Detect which cell encompasses the target text, then output its (X, Y) center coordinate. 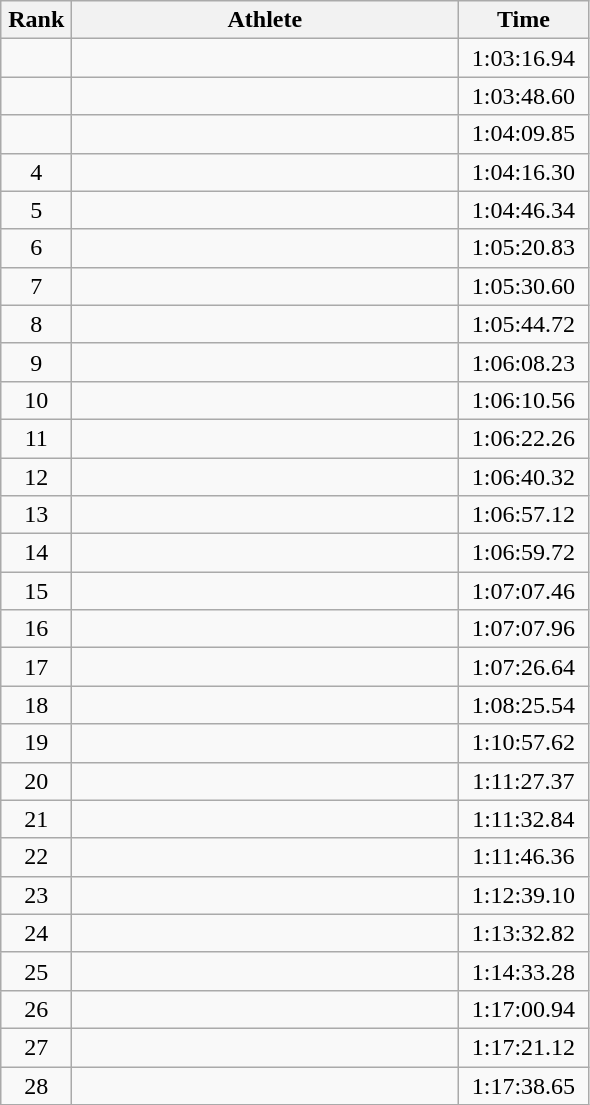
1:17:38.65 (524, 1085)
1:05:20.83 (524, 248)
13 (36, 515)
25 (36, 971)
4 (36, 172)
1:08:25.54 (524, 705)
1:06:59.72 (524, 553)
1:14:33.28 (524, 971)
1:04:16.30 (524, 172)
1:10:57.62 (524, 743)
9 (36, 362)
16 (36, 629)
12 (36, 477)
1:04:46.34 (524, 210)
Rank (36, 20)
1:03:16.94 (524, 58)
24 (36, 933)
1:07:07.46 (524, 591)
26 (36, 1009)
1:17:21.12 (524, 1047)
14 (36, 553)
6 (36, 248)
15 (36, 591)
1:06:10.56 (524, 400)
7 (36, 286)
Athlete (265, 20)
1:07:26.64 (524, 667)
1:05:30.60 (524, 286)
1:05:44.72 (524, 324)
1:06:22.26 (524, 438)
1:06:40.32 (524, 477)
22 (36, 857)
20 (36, 781)
28 (36, 1085)
27 (36, 1047)
10 (36, 400)
1:07:07.96 (524, 629)
1:11:27.37 (524, 781)
1:11:46.36 (524, 857)
1:11:32.84 (524, 819)
1:13:32.82 (524, 933)
5 (36, 210)
8 (36, 324)
19 (36, 743)
1:04:09.85 (524, 134)
21 (36, 819)
1:03:48.60 (524, 96)
1:17:00.94 (524, 1009)
11 (36, 438)
1:06:08.23 (524, 362)
1:06:57.12 (524, 515)
17 (36, 667)
Time (524, 20)
23 (36, 895)
1:12:39.10 (524, 895)
18 (36, 705)
